Locate the cell with the specified text and output its (x, y) center coordinate. 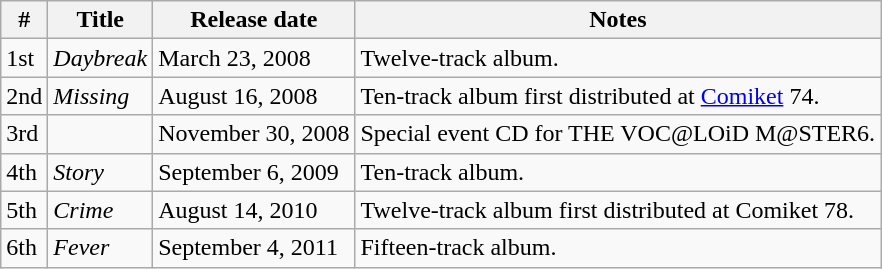
Missing (100, 96)
Title (100, 20)
September 4, 2011 (254, 248)
Release date (254, 20)
August 14, 2010 (254, 210)
Notes (618, 20)
Ten-track album first distributed at Comiket 74. (618, 96)
2nd (24, 96)
March 23, 2008 (254, 58)
Special event CD for THE VOC@LOiD M@STER6. (618, 134)
6th (24, 248)
September 6, 2009 (254, 172)
Fever (100, 248)
Twelve-track album first distributed at Comiket 78. (618, 210)
1st (24, 58)
5th (24, 210)
Fifteen-track album. (618, 248)
4th (24, 172)
Twelve-track album. (618, 58)
3rd (24, 134)
Story (100, 172)
Daybreak (100, 58)
Crime (100, 210)
Ten-track album. (618, 172)
# (24, 20)
November 30, 2008 (254, 134)
August 16, 2008 (254, 96)
